Detect which cell encompasses the target text, then output its (X, Y) center coordinate. 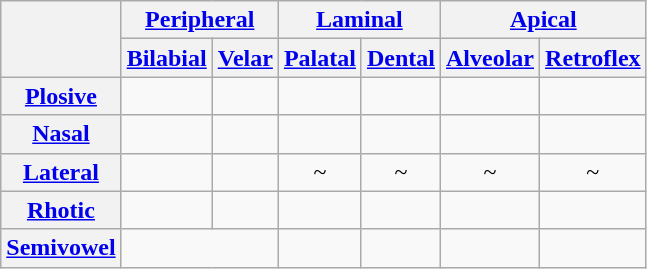
Plosive (61, 96)
Rhotic (61, 210)
Apical (544, 20)
Bilabial (166, 58)
Alveolar (490, 58)
Laminal (359, 20)
Retroflex (594, 58)
Lateral (61, 172)
Peripheral (200, 20)
Nasal (61, 134)
Dental (400, 58)
Velar (245, 58)
Semivowel (61, 248)
Palatal (320, 58)
